Output the [X, Y] coordinate of the center of the cell containing the given text.  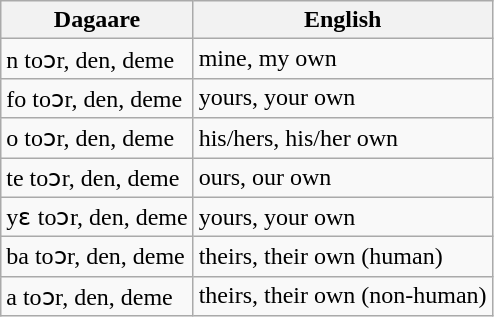
ours, our own [342, 178]
te toɔr, den, deme [97, 178]
his/hers, his/her own [342, 138]
n toɔr, den, deme [97, 59]
ba toɔr, den, deme [97, 257]
yɛ toɔr, den, deme [97, 217]
theirs, their own (human) [342, 257]
Dagaare [97, 20]
a toɔr, den, deme [97, 296]
o toɔr, den, deme [97, 138]
English [342, 20]
mine, my own [342, 59]
theirs, their own (non-human) [342, 296]
fo toɔr, den, deme [97, 98]
